Pinpoint the cell where the given text exists, returning its [x, y] midpoint coordinate. 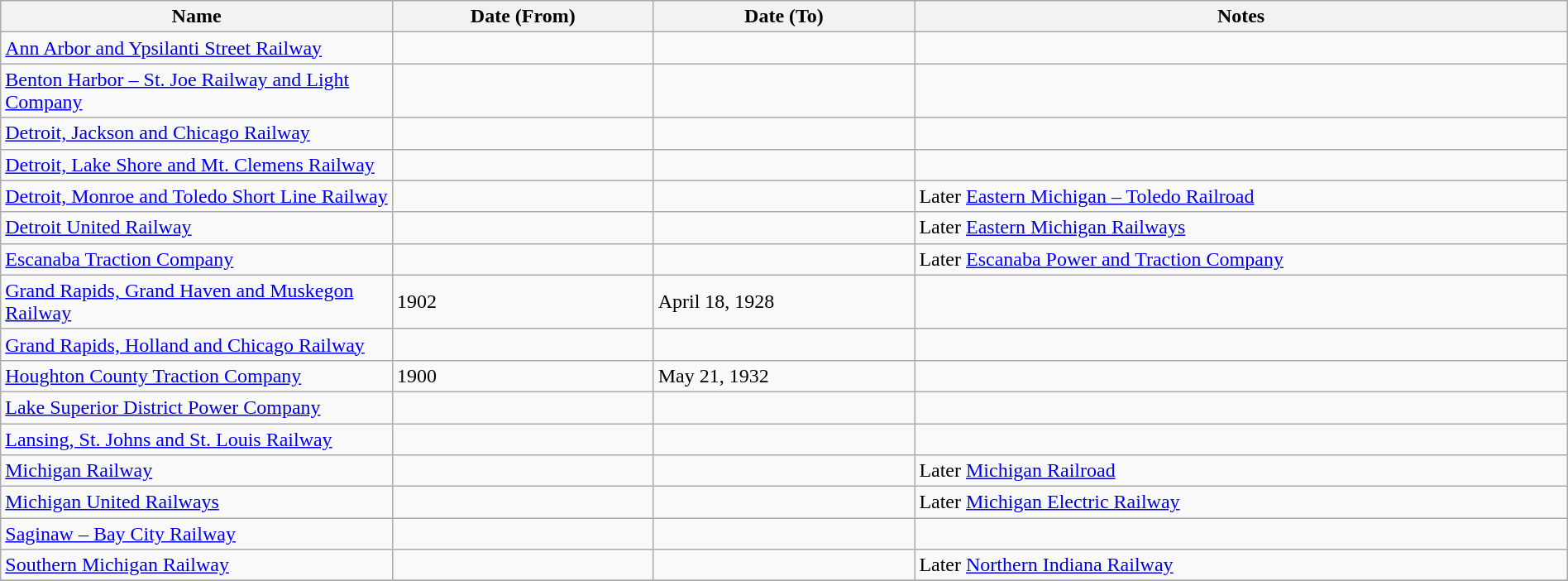
1902 [523, 301]
Name [197, 17]
Escanaba Traction Company [197, 259]
Lansing, St. Johns and St. Louis Railway [197, 439]
Later Eastern Michigan Railways [1241, 228]
Michigan Railway [197, 471]
Later Michigan Electric Railway [1241, 502]
Saginaw – Bay City Railway [197, 534]
Michigan United Railways [197, 502]
Grand Rapids, Holland and Chicago Railway [197, 344]
Date (To) [784, 17]
1900 [523, 376]
Detroit United Railway [197, 228]
Ann Arbor and Ypsilanti Street Railway [197, 48]
Later Eastern Michigan – Toledo Railroad [1241, 196]
April 18, 1928 [784, 301]
Later Escanaba Power and Traction Company [1241, 259]
Detroit, Monroe and Toledo Short Line Railway [197, 196]
Date (From) [523, 17]
Notes [1241, 17]
Benton Harbor – St. Joe Railway and Light Company [197, 91]
Lake Superior District Power Company [197, 407]
Houghton County Traction Company [197, 376]
Later Northern Indiana Railway [1241, 565]
Detroit, Lake Shore and Mt. Clemens Railway [197, 165]
Detroit, Jackson and Chicago Railway [197, 133]
May 21, 1932 [784, 376]
Southern Michigan Railway [197, 565]
Later Michigan Railroad [1241, 471]
Grand Rapids, Grand Haven and Muskegon Railway [197, 301]
